From the cell containing the given text, extract its center point as [x, y] coordinate. 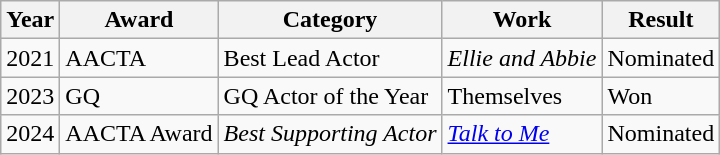
Year [30, 20]
AACTA [139, 58]
GQ Actor of the Year [330, 96]
Won [661, 96]
GQ [139, 96]
Themselves [522, 96]
Ellie and Abbie [522, 58]
Talk to Me [522, 134]
Best Lead Actor [330, 58]
2023 [30, 96]
2024 [30, 134]
Category [330, 20]
Result [661, 20]
Best Supporting Actor [330, 134]
Work [522, 20]
2021 [30, 58]
Award [139, 20]
AACTA Award [139, 134]
